Detect which cell encompasses the target text, then output its (x, y) center coordinate. 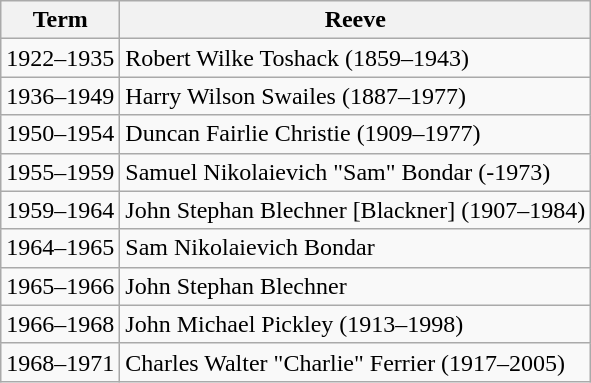
John Stephan Blechner [Blackner] (1907–1984) (356, 210)
1966–1968 (60, 324)
Reeve (356, 20)
1964–1965 (60, 248)
Harry Wilson Swailes (1887–1977) (356, 96)
Charles Walter "Charlie" Ferrier (1917–2005) (356, 362)
1950–1954 (60, 134)
John Stephan Blechner (356, 286)
Sam Nikolaievich Bondar (356, 248)
Duncan Fairlie Christie (1909–1977) (356, 134)
1955–1959 (60, 172)
1968–1971 (60, 362)
Samuel Nikolaievich "Sam" Bondar (-1973) (356, 172)
Term (60, 20)
1959–1964 (60, 210)
John Michael Pickley (1913–1998) (356, 324)
Robert Wilke Toshack (1859–1943) (356, 58)
1922–1935 (60, 58)
1936–1949 (60, 96)
1965–1966 (60, 286)
